Output the (x, y) coordinate of the center of the cell containing the given text.  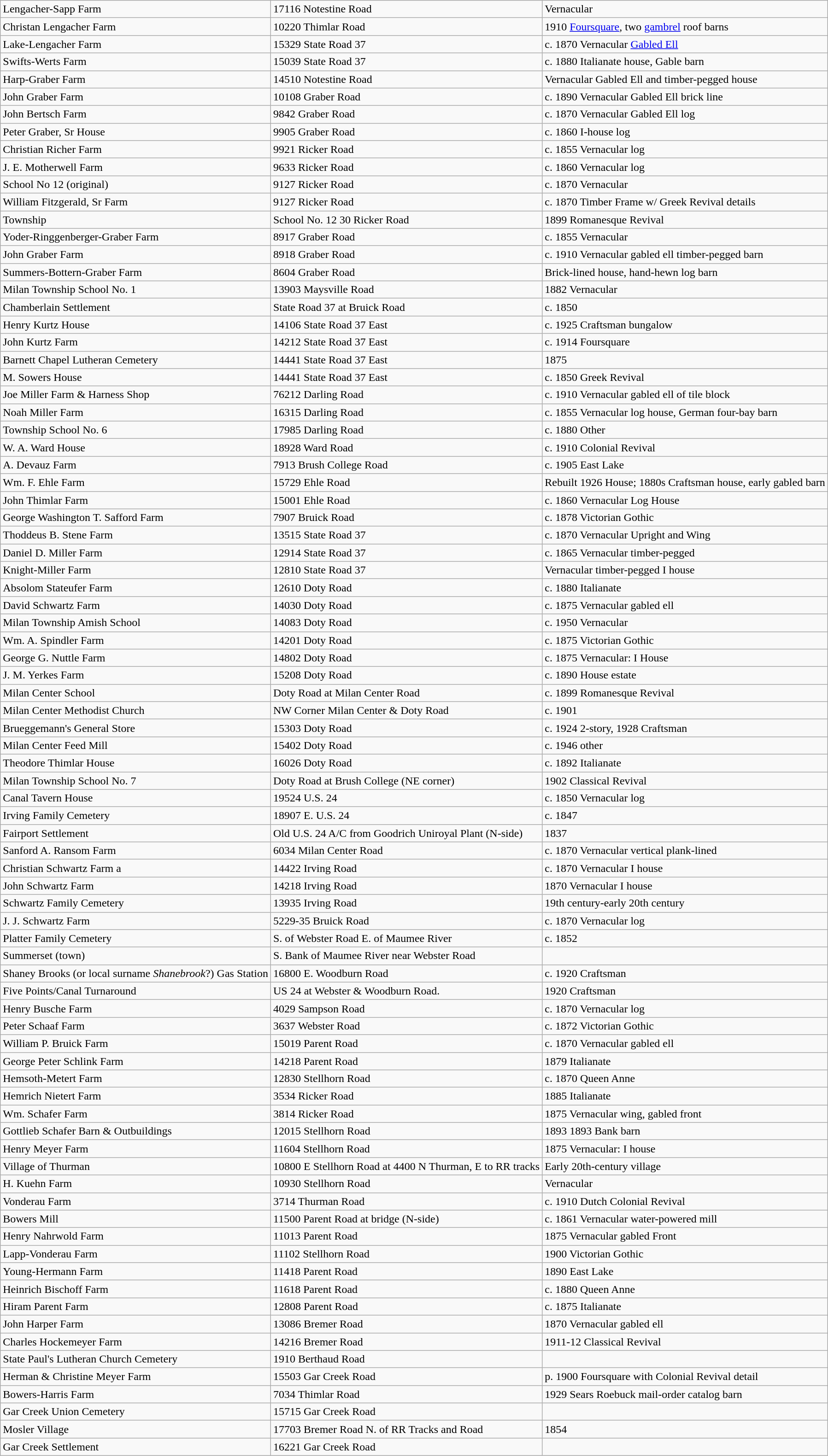
c. 1850 Vernacular log (685, 798)
9921 Ricker Road (406, 149)
c. 1860 Vernacular Log House (685, 500)
Doty Road at Brush College (NE corner) (406, 781)
15715 Gar Creek Road (406, 1412)
Canal Tavern House (135, 798)
Henry Busche Farm (135, 1008)
c. 1890 House estate (685, 675)
Knight-Miller Farm (135, 570)
7034 Thimlar Road (406, 1394)
c. 1875 Vernacular: I House (685, 658)
State Paul's Lutheran Church Cemetery (135, 1359)
1879 Italianate (685, 1061)
Vernacular timber-pegged I house (685, 570)
Early 20th-century village (685, 1166)
Hemrich Nietert Farm (135, 1096)
John Schwartz Farm (135, 886)
14083 Doty Road (406, 623)
14422 Irving Road (406, 868)
Wm. F. Ehle Farm (135, 482)
11013 Parent Road (406, 1236)
15402 Doty Road (406, 745)
H. Kuehn Farm (135, 1184)
14030 Doty Road (406, 605)
1870 Vernacular I house (685, 886)
9633 Ricker Road (406, 167)
15503 Gar Creek Road (406, 1377)
Milan Center Methodist Church (135, 710)
15303 Doty Road (406, 728)
Summers-Bottern-Graber Farm (135, 272)
Peter Graber, Sr House (135, 132)
Gottlieb Schafer Barn & Outbuildings (135, 1131)
Schwartz Family Cemetery (135, 903)
c. 1875 Italianate (685, 1306)
c. 1924 2-story, 1928 Craftsman (685, 728)
A. Devauz Farm (135, 465)
School No 12 (original) (135, 184)
11500 Parent Road at bridge (N-side) (406, 1219)
c. 1870 Vernacular Gabled Ell (685, 44)
Vernacular Gabled Ell and timber-pegged house (685, 79)
Township (135, 220)
c. 1861 Vernacular water-powered mill (685, 1219)
Christian Richer Farm (135, 149)
Brueggemann's General Store (135, 728)
J. J. Schwartz Farm (135, 921)
14218 Parent Road (406, 1061)
Hemsoth-Metert Farm (135, 1079)
18907 E. U.S. 24 (406, 816)
J. E. Motherwell Farm (135, 167)
c. 1852 (685, 938)
10108 Graber Road (406, 97)
1902 Classical Revival (685, 781)
14106 State Road 37 East (406, 325)
Henry Meyer Farm (135, 1149)
Lengacher-Sapp Farm (135, 9)
Bowers Mill (135, 1219)
c. 1870 Vernacular Upright and Wing (685, 535)
c. 1865 Vernacular timber-pegged (685, 553)
Peter Schaaf Farm (135, 1026)
7913 Brush College Road (406, 465)
19524 U.S. 24 (406, 798)
S. of Webster Road E. of Maumee River (406, 938)
c. 1875 Victorian Gothic (685, 640)
1875 Vernacular: I house (685, 1149)
c. 1905 East Lake (685, 465)
1900 Victorian Gothic (685, 1254)
c. 1901 (685, 710)
c. 1910 Vernacular gabled ell timber-pegged barn (685, 255)
3637 Webster Road (406, 1026)
John Bertsch Farm (135, 114)
Heinrich Bischoff Farm (135, 1289)
c. 1870 Vernacular Gabled Ell log (685, 114)
13935 Irving Road (406, 903)
1854 (685, 1429)
c. 1870 Vernacular (685, 184)
Milan Center Feed Mill (135, 745)
US 24 at Webster & Woodburn Road. (406, 991)
c. 1870 Queen Anne (685, 1079)
c. 1870 Vernacular I house (685, 868)
c. 1920 Craftsman (685, 973)
c. 1899 Romanesque Revival (685, 693)
W. A. Ward House (135, 447)
c. 1855 Vernacular log (685, 149)
John Kurtz Farm (135, 342)
c. 1910 Colonial Revival (685, 447)
Daniel D. Miller Farm (135, 553)
Milan Center School (135, 693)
15729 Ehle Road (406, 482)
1837 (685, 833)
William P. Bruick Farm (135, 1043)
13515 State Road 37 (406, 535)
14201 Doty Road (406, 640)
10220 Thimlar Road (406, 27)
Fairport Settlement (135, 833)
1911-12 Classical Revival (685, 1342)
1875 (685, 360)
Gar Creek Settlement (135, 1447)
George G. Nuttle Farm (135, 658)
Charles Hockemeyer Farm (135, 1342)
Milan Township School No. 7 (135, 781)
17985 Darling Road (406, 430)
1899 Romanesque Revival (685, 220)
10930 Stellhorn Road (406, 1184)
NW Corner Milan Center & Doty Road (406, 710)
15039 State Road 37 (406, 62)
Bowers-Harris Farm (135, 1394)
George Washington T. Safford Farm (135, 518)
State Road 37 at Bruick Road (406, 307)
c. 1870 Vernacular gabled ell (685, 1043)
Christan Lengacher Farm (135, 27)
c. 1850 Greek Revival (685, 377)
8917 Graber Road (406, 237)
1875 Vernacular wing, gabled front (685, 1114)
c. 1870 Timber Frame w/ Greek Revival details (685, 202)
1893 1893 Bank barn (685, 1131)
School No. 12 30 Ricker Road (406, 220)
John Harper Farm (135, 1324)
Rebuilt 1926 House; 1880s Craftsman house, early gabled barn (685, 482)
9905 Graber Road (406, 132)
14802 Doty Road (406, 658)
19th century-early 20th century (685, 903)
Barnett Chapel Lutheran Cemetery (135, 360)
Christian Schwartz Farm a (135, 868)
Sanford A. Ransom Farm (135, 851)
c. 1847 (685, 816)
8918 Graber Road (406, 255)
Platter Family Cemetery (135, 938)
Township School No. 6 (135, 430)
15001 Ehle Road (406, 500)
Young-Hermann Farm (135, 1271)
Yoder-Ringgenberger-Graber Farm (135, 237)
13086 Bremer Road (406, 1324)
David Schwartz Farm (135, 605)
1920 Craftsman (685, 991)
Summerset (town) (135, 956)
12610 Doty Road (406, 588)
Thoddeus B. Stene Farm (135, 535)
1890 East Lake (685, 1271)
16221 Gar Creek Road (406, 1447)
Henry Kurtz House (135, 325)
c. 1880 Queen Anne (685, 1289)
1875 Vernacular gabled Front (685, 1236)
Joe Miller Farm & Harness Shop (135, 395)
12914 State Road 37 (406, 553)
Lake-Lengacher Farm (135, 44)
c. 1870 Vernacular vertical plank-lined (685, 851)
14218 Irving Road (406, 886)
1885 Italianate (685, 1096)
Harp-Graber Farm (135, 79)
Vonderau Farm (135, 1201)
Old U.S. 24 A/C from Goodrich Uniroyal Plant (N-side) (406, 833)
c. 1910 Vernacular gabled ell of tile block (685, 395)
17116 Notestine Road (406, 9)
16800 E. Woodburn Road (406, 973)
c. 1850 (685, 307)
John Thimlar Farm (135, 500)
8604 Graber Road (406, 272)
3814 Ricker Road (406, 1114)
15208 Doty Road (406, 675)
Henry Nahrwold Farm (135, 1236)
Gar Creek Union Cemetery (135, 1412)
Chamberlain Settlement (135, 307)
S. Bank of Maumee River near Webster Road (406, 956)
15019 Parent Road (406, 1043)
6034 Milan Center Road (406, 851)
c. 1925 Craftsman bungalow (685, 325)
Wm. Schafer Farm (135, 1114)
12830 Stellhorn Road (406, 1079)
c. 1914 Foursquare (685, 342)
c. 1950 Vernacular (685, 623)
p. 1900 Foursquare with Colonial Revival detail (685, 1377)
M. Sowers House (135, 377)
1910 Berthaud Road (406, 1359)
10800 E Stellhorn Road at 4400 N Thurman, E to RR tracks (406, 1166)
14216 Bremer Road (406, 1342)
4029 Sampson Road (406, 1008)
11618 Parent Road (406, 1289)
Shaney Brooks (or local surname Shanebrook?) Gas Station (135, 973)
12808 Parent Road (406, 1306)
1929 Sears Roebuck mail-order catalog barn (685, 1394)
Five Points/Canal Turnaround (135, 991)
c. 1880 Italianate house, Gable barn (685, 62)
Village of Thurman (135, 1166)
Herman & Christine Meyer Farm (135, 1377)
Doty Road at Milan Center Road (406, 693)
Noah Miller Farm (135, 412)
c. 1878 Victorian Gothic (685, 518)
George Peter Schlink Farm (135, 1061)
3714 Thurman Road (406, 1201)
c. 1946 other (685, 745)
11102 Stellhorn Road (406, 1254)
14510 Notestine Road (406, 79)
Hiram Parent Farm (135, 1306)
16026 Doty Road (406, 763)
16315 Darling Road (406, 412)
c. 1880 Other (685, 430)
Milan Township School No. 1 (135, 290)
7907 Bruick Road (406, 518)
9842 Graber Road (406, 114)
William Fitzgerald, Sr Farm (135, 202)
c. 1860 I-house log (685, 132)
Theodore Thimlar House (135, 763)
11604 Stellhorn Road (406, 1149)
11418 Parent Road (406, 1271)
c. 1892 Italianate (685, 763)
1910 Foursquare, two gambrel roof barns (685, 27)
Mosler Village (135, 1429)
Lapp-Vonderau Farm (135, 1254)
c. 1872 Victorian Gothic (685, 1026)
3534 Ricker Road (406, 1096)
17703 Bremer Road N. of RR Tracks and Road (406, 1429)
12015 Stellhorn Road (406, 1131)
Milan Township Amish School (135, 623)
14212 State Road 37 East (406, 342)
c. 1855 Vernacular log house, German four-bay barn (685, 412)
J. M. Yerkes Farm (135, 675)
Wm. A. Spindler Farm (135, 640)
c. 1880 Italianate (685, 588)
Swifts-Werts Farm (135, 62)
76212 Darling Road (406, 395)
Absolom Stateufer Farm (135, 588)
Irving Family Cemetery (135, 816)
c. 1860 Vernacular log (685, 167)
1882 Vernacular (685, 290)
1870 Vernacular gabled ell (685, 1324)
c. 1910 Dutch Colonial Revival (685, 1201)
5229-35 Bruick Road (406, 921)
15329 State Road 37 (406, 44)
13903 Maysville Road (406, 290)
18928 Ward Road (406, 447)
c. 1875 Vernacular gabled ell (685, 605)
Brick-lined house, hand-hewn log barn (685, 272)
c. 1855 Vernacular (685, 237)
12810 State Road 37 (406, 570)
c. 1890 Vernacular Gabled Ell brick line (685, 97)
